Identify which cell holds the provided text, then report its [X, Y] central coordinate. 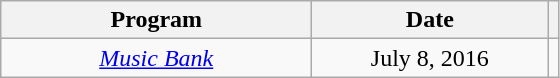
Program [156, 20]
July 8, 2016 [430, 58]
Date [430, 20]
Music Bank [156, 58]
